Scan for the cell matching the given text and deliver its [X, Y] coordinate at center. 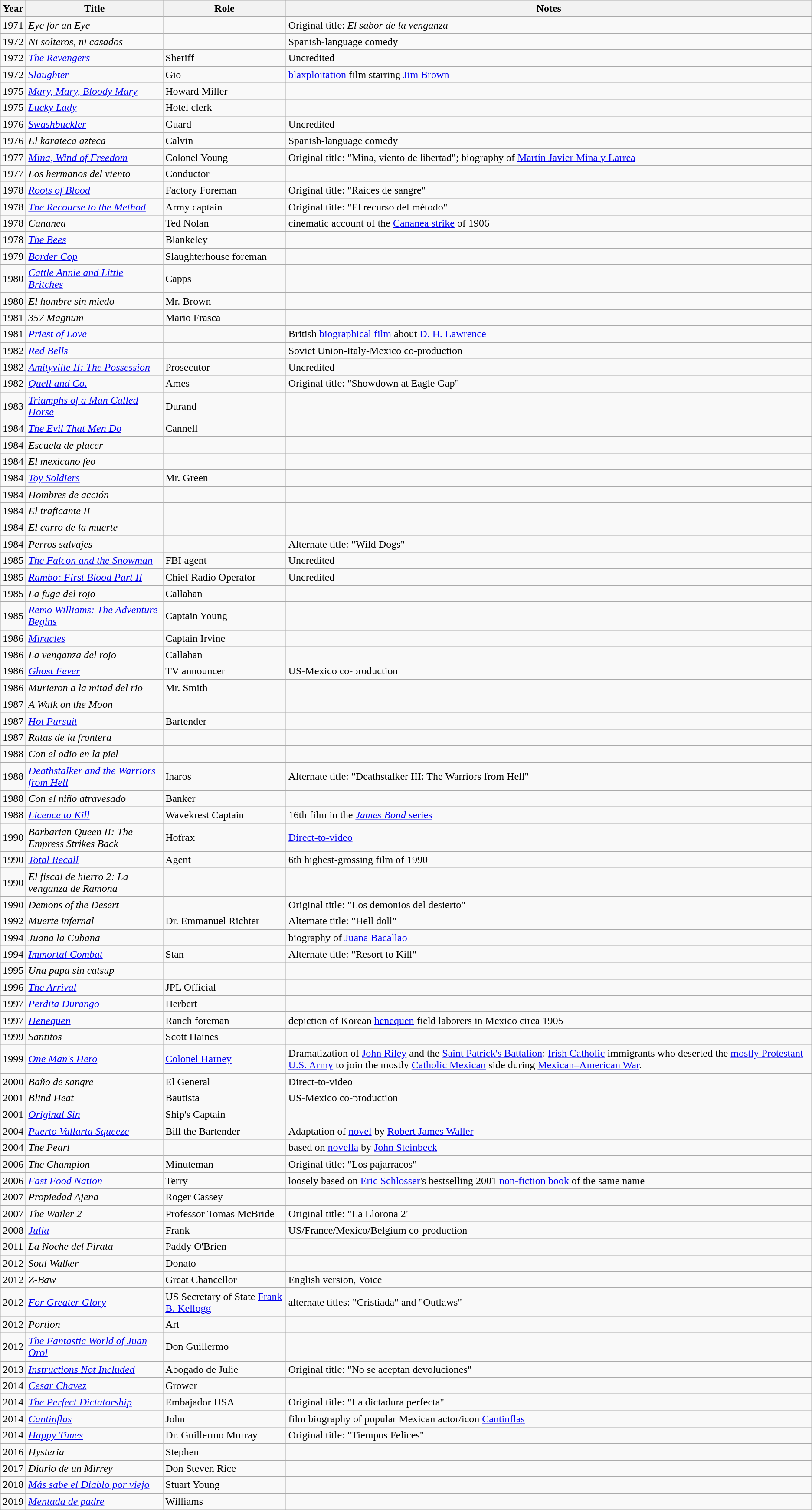
Dr. Guillermo Murray [225, 1435]
Santitos [95, 1037]
Fast Food Nation [95, 1181]
Scott Haines [225, 1037]
Stan [225, 954]
Happy Times [95, 1435]
depiction of Korean henequen field laborers in Mexico circa 1905 [549, 1020]
Red Bells [95, 351]
2017 [13, 1468]
Original title: "Mina, viento de libertad"; biography of Martín Javier Mina y Larrea [549, 157]
1971 [13, 25]
Bautista [225, 1098]
The Arrival [95, 987]
Cesar Chavez [95, 1386]
Calvin [225, 141]
Role [225, 9]
US Secretary of State Frank B. Kellogg [225, 1302]
The Fantastic World of Juan Orol [95, 1347]
El mexicano feo [95, 461]
Alternate title: "Resort to Kill" [549, 954]
FBI agent [225, 561]
Durand [225, 406]
Border Cop [95, 256]
The Bees [95, 240]
Mentada de padre [95, 1501]
Perros salvajes [95, 544]
alternate titles: "Cristiada" and "Outlaws" [549, 1302]
The Pearl [95, 1148]
6th highest-grossing film of 1990 [549, 860]
Lucky Lady [95, 108]
Hot Pursuit [95, 721]
John [225, 1419]
Don Steven Rice [225, 1468]
A Walk on the Moon [95, 704]
based on novella by John Steinbeck [549, 1148]
The Wailer 2 [95, 1214]
Original Sin [95, 1115]
Agent [225, 860]
Mr. Brown [225, 301]
Ames [225, 384]
Con el odio en la piel [95, 754]
Howard Miller [225, 91]
Inaros [225, 776]
Colonel Harney [225, 1059]
Grower [225, 1386]
Great Chancellor [225, 1280]
La venganza del rojo [95, 655]
Ni solteros, ni casados [95, 42]
Ghost Fever [95, 671]
El hombre sin miedo [95, 301]
One Man's Hero [95, 1059]
1996 [13, 987]
Murieron a la mitad del rio [95, 688]
The Evil That Men Do [95, 428]
Frank [225, 1230]
Puerto Vallarta Squeeze [95, 1131]
2000 [13, 1082]
Army captain [225, 207]
16th film in the James Bond series [549, 815]
Original title: "La dictadura perfecta" [549, 1402]
Captain Young [225, 616]
Roots of Blood [95, 190]
Original title: "El recurso del método" [549, 207]
Hofrax [225, 837]
Chief Radio Operator [225, 577]
El karateca azteca [95, 141]
Capps [225, 279]
Propiedad Ajena [95, 1197]
Con el niño atravesado [95, 799]
Cananea [95, 223]
Soviet Union-Italy-Mexico co-production [549, 351]
Cantinflas [95, 1419]
Mina, Wind of Freedom [95, 157]
Mr. Smith [225, 688]
Blind Heat [95, 1098]
For Greater Glory [95, 1302]
Blankeley [225, 240]
Mr. Green [225, 478]
Cattle Annie and Little Britches [95, 279]
Prosecutor [225, 367]
Rambo: First Blood Part II [95, 577]
Amityville II: The Possession [95, 367]
2011 [13, 1247]
El carro de la muerte [95, 528]
Stuart Young [225, 1485]
Original title: "Tiempos Felices" [549, 1435]
blaxploitation film starring Jim Brown [549, 75]
Terry [225, 1181]
Original title: "Los demonios del desierto" [549, 905]
Perdita Durango [95, 1004]
Williams [225, 1501]
Stephen [225, 1452]
cinematic account of the Cananea strike of 1906 [549, 223]
Guard [225, 124]
Ranch foreman [225, 1020]
The Champion [95, 1164]
Bill the Bartender [225, 1131]
US/France/Mexico/Belgium co-production [549, 1230]
1995 [13, 971]
Hotel clerk [225, 108]
Alternate title: "Hell doll" [549, 921]
Ratas de la frontera [95, 737]
El fiscal de hierro 2: La venganza de Ramona [95, 883]
Roger Cassey [225, 1197]
Conductor [225, 174]
Remo Williams: The Adventure Begins [95, 616]
Ship's Captain [225, 1115]
Baño de sangre [95, 1082]
Mary, Mary, Bloody Mary [95, 91]
1992 [13, 921]
Original title: "No se aceptan devoluciones" [549, 1369]
The Perfect Dictatorship [95, 1402]
Title [95, 9]
Barbarian Queen II: The Empress Strikes Back [95, 837]
Los hermanos del viento [95, 174]
Dr. Emmanuel Richter [225, 921]
El traficante II [95, 511]
Eye for an Eye [95, 25]
Wavekrest Captain [225, 815]
Total Recall [95, 860]
Instructions Not Included [95, 1369]
Gio [225, 75]
Henequen [95, 1020]
Don Guillermo [225, 1347]
Priest of Love [95, 334]
La Noche del Pirata [95, 1247]
Julia [95, 1230]
Diario de un Mirrey [95, 1468]
The Revengers [95, 58]
Cannell [225, 428]
film biography of popular Mexican actor/icon Cantinflas [549, 1419]
Original title: "Raíces de sangre" [549, 190]
The Falcon and the Snowman [95, 561]
TV announcer [225, 671]
Alternate title: "Wild Dogs" [549, 544]
Herbert [225, 1004]
Escuela de placer [95, 445]
Sheriff [225, 58]
Ted Nolan [225, 223]
Bartender [225, 721]
Notes [549, 9]
Juana la Cubana [95, 938]
Paddy O'Brien [225, 1247]
Alternate title: "Deathstalker III: The Warriors from Hell" [549, 776]
La fuga del rojo [95, 594]
Art [225, 1324]
Year [13, 9]
Miracles [95, 638]
English version, Voice [549, 1280]
Swashbuckler [95, 124]
Banker [225, 799]
2018 [13, 1485]
Slaughterhouse foreman [225, 256]
Licence to Kill [95, 815]
Triumphs of a Man Called Horse [95, 406]
Mario Frasca [225, 318]
Portion [95, 1324]
1979 [13, 256]
2019 [13, 1501]
Hombres de acción [95, 494]
loosely based on Eric Schlosser's bestselling 2001 non-fiction book of the same name [549, 1181]
The Recourse to the Method [95, 207]
Factory Foreman [225, 190]
357 Magnum [95, 318]
Professor Tomas McBride [225, 1214]
Donato [225, 1263]
Colonel Young [225, 157]
2013 [13, 1369]
El General [225, 1082]
Original title: "Los pajarracos" [549, 1164]
Minuteman [225, 1164]
2016 [13, 1452]
Original title: "Showdown at Eagle Gap" [549, 384]
Slaughter [95, 75]
Z-Baw [95, 1280]
Abogado de Julie [225, 1369]
biography of Juana Bacallao [549, 938]
Embajador USA [225, 1402]
Toy Soldiers [95, 478]
1983 [13, 406]
2008 [13, 1230]
Original title: "La Llorona 2" [549, 1214]
Deathstalker and the Warriors from Hell [95, 776]
British biographical film about D. H. Lawrence [549, 334]
Original title: El sabor de la venganza [549, 25]
Immortal Combat [95, 954]
Muerte infernal [95, 921]
Demons of the Desert [95, 905]
Más sabe el Diablo por viejo [95, 1485]
Hysteria [95, 1452]
Soul Walker [95, 1263]
Quell and Co. [95, 384]
JPL Official [225, 987]
Adaptation of novel by Robert James Waller [549, 1131]
Una papa sin catsup [95, 971]
Captain Irvine [225, 638]
